Search for the cell housing the specified text and yield its (X, Y) center coordinate. 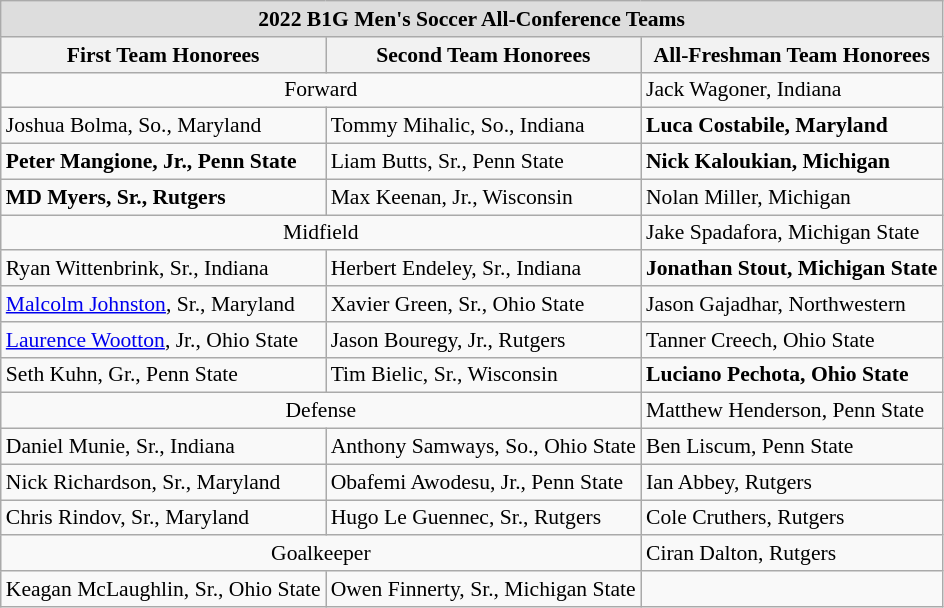
Herbert Endeley, Sr., Indiana (484, 269)
Jason Bouregy, Jr., Rutgers (484, 340)
Liam Butts, Sr., Penn State (484, 162)
Obafemi Awodesu, Jr., Penn State (484, 482)
MD Myers, Sr., Rutgers (164, 197)
Jake Spadafora, Michigan State (792, 233)
Anthony Samways, So., Ohio State (484, 447)
Jonathan Stout, Michigan State (792, 269)
First Team Honorees (164, 55)
Second Team Honorees (484, 55)
Nolan Miller, Michigan (792, 197)
Hugo Le Guennec, Sr., Rutgers (484, 518)
All-Freshman Team Honorees (792, 55)
Peter Mangione, Jr., Penn State (164, 162)
Max Keenan, Jr., Wisconsin (484, 197)
Midfield (321, 233)
Joshua Bolma, So., Maryland (164, 126)
Tanner Creech, Ohio State (792, 340)
Matthew Henderson, Penn State (792, 411)
Forward (321, 90)
Tommy Mihalic, So., Indiana (484, 126)
Luca Costabile, Maryland (792, 126)
Ciran Dalton, Rutgers (792, 554)
Owen Finnerty, Sr., Michigan State (484, 589)
Daniel Munie, Sr., Indiana (164, 447)
Nick Kaloukian, Michigan (792, 162)
Jack Wagoner, Indiana (792, 90)
Xavier Green, Sr., Ohio State (484, 304)
Malcolm Johnston, Sr., Maryland (164, 304)
Ben Liscum, Penn State (792, 447)
Ryan Wittenbrink, Sr., Indiana (164, 269)
Defense (321, 411)
Jason Gajadhar, Northwestern (792, 304)
Keagan McLaughlin, Sr., Ohio State (164, 589)
Cole Cruthers, Rutgers (792, 518)
Luciano Pechota, Ohio State (792, 375)
Nick Richardson, Sr., Maryland (164, 482)
Goalkeeper (321, 554)
Laurence Wootton, Jr., Ohio State (164, 340)
Ian Abbey, Rutgers (792, 482)
2022 B1G Men's Soccer All-Conference Teams (472, 19)
Tim Bielic, Sr., Wisconsin (484, 375)
Chris Rindov, Sr., Maryland (164, 518)
Seth Kuhn, Gr., Penn State (164, 375)
